Find where the given text appears and provide that cell's center as [x, y] coordinate. 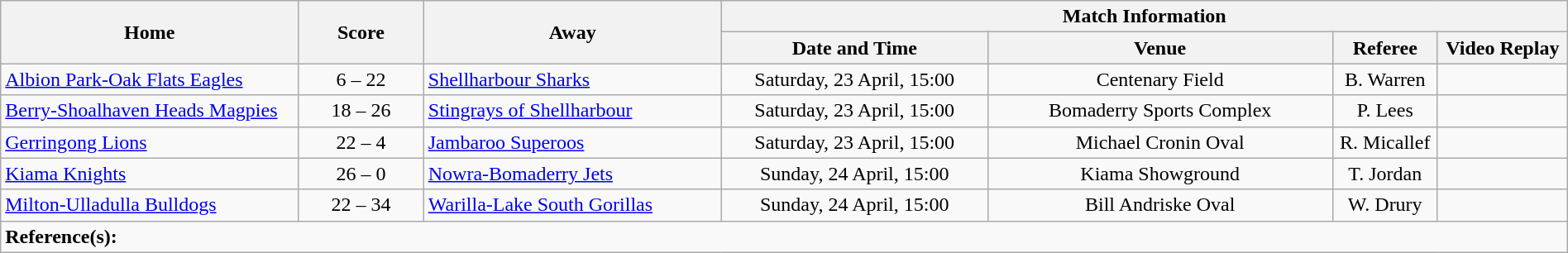
Reference(s): [784, 236]
Venue [1159, 48]
Home [150, 32]
Bomaderry Sports Complex [1159, 111]
Warilla-Lake South Gorillas [572, 205]
Referee [1384, 48]
W. Drury [1384, 205]
Shellharbour Sharks [572, 79]
B. Warren [1384, 79]
18 – 26 [361, 111]
6 – 22 [361, 79]
Milton-Ulladulla Bulldogs [150, 205]
Kiama Showground [1159, 174]
Berry-Shoalhaven Heads Magpies [150, 111]
Bill Andriske Oval [1159, 205]
Match Information [1145, 17]
P. Lees [1384, 111]
Centenary Field [1159, 79]
Kiama Knights [150, 174]
Date and Time [854, 48]
Video Replay [1502, 48]
Score [361, 32]
Nowra-Bomaderry Jets [572, 174]
Gerringong Lions [150, 142]
Albion Park-Oak Flats Eagles [150, 79]
Michael Cronin Oval [1159, 142]
26 – 0 [361, 174]
22 – 4 [361, 142]
T. Jordan [1384, 174]
22 – 34 [361, 205]
Jambaroo Superoos [572, 142]
Stingrays of Shellharbour [572, 111]
R. Micallef [1384, 142]
Away [572, 32]
